Capture the cell that displays the provided text and extract its (x, y) central coordinate. 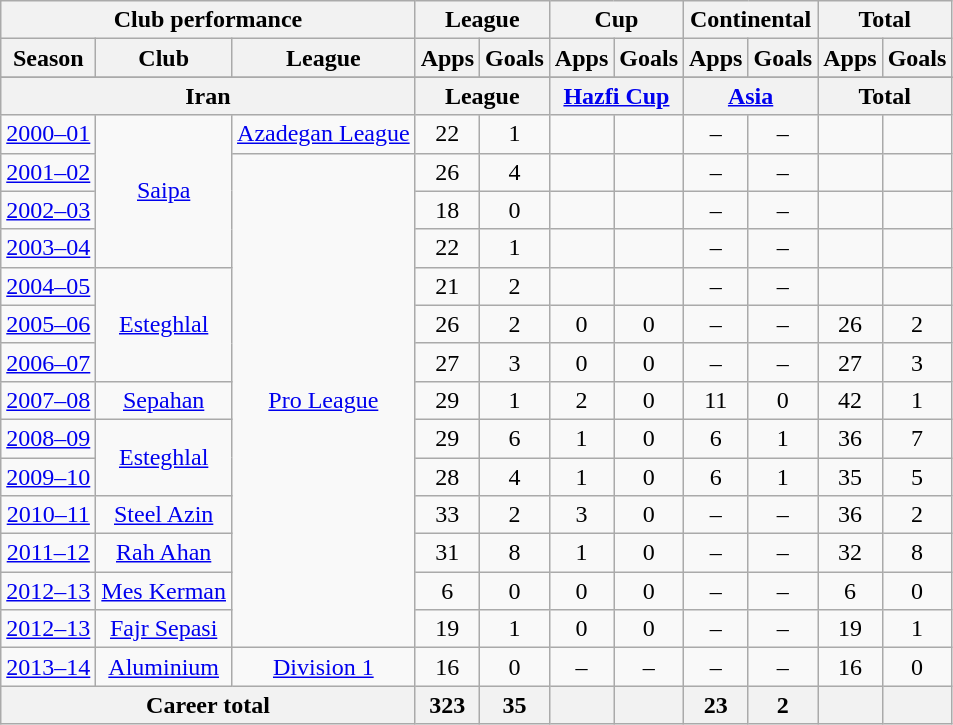
Continental (751, 20)
2013–14 (48, 667)
Season (48, 58)
23 (716, 705)
Division 1 (324, 667)
2003–04 (48, 248)
2002–03 (48, 210)
2011–12 (48, 553)
5 (917, 477)
31 (447, 553)
18 (447, 210)
Mes Kerman (164, 591)
Saipa (164, 191)
2000–01 (48, 134)
2004–05 (48, 286)
28 (447, 477)
2005–06 (48, 324)
Hazfi Cup (616, 96)
2006–07 (48, 362)
2007–08 (48, 400)
32 (850, 553)
Cup (616, 20)
11 (716, 400)
Pro League (324, 400)
21 (447, 286)
Steel Azin (164, 515)
Club (164, 58)
Aluminium (164, 667)
2001–02 (48, 172)
Azadegan League (324, 134)
33 (447, 515)
7 (917, 438)
Club performance (208, 20)
2010–11 (48, 515)
2008–09 (48, 438)
323 (447, 705)
Iran (208, 96)
42 (850, 400)
Sepahan (164, 400)
2009–10 (48, 477)
Fajr Sepasi (164, 629)
Rah Ahan (164, 553)
Career total (208, 705)
Asia (751, 96)
